Pinpoint the cell where the given text exists, returning its [x, y] midpoint coordinate. 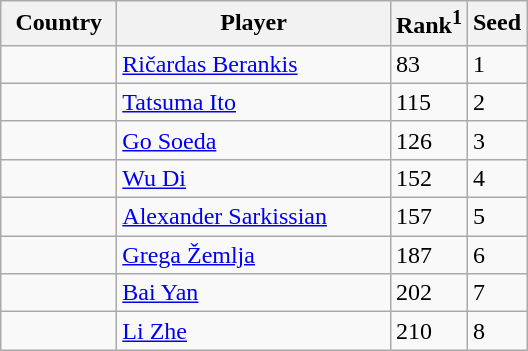
4 [496, 178]
Go Soeda [254, 140]
5 [496, 217]
157 [428, 217]
7 [496, 293]
8 [496, 331]
1 [496, 64]
2 [496, 102]
Seed [496, 24]
Ričardas Berankis [254, 64]
Li Zhe [254, 331]
187 [428, 255]
Rank1 [428, 24]
Tatsuma Ito [254, 102]
Country [59, 24]
152 [428, 178]
Alexander Sarkissian [254, 217]
Wu Di [254, 178]
6 [496, 255]
Bai Yan [254, 293]
3 [496, 140]
115 [428, 102]
126 [428, 140]
83 [428, 64]
210 [428, 331]
Player [254, 24]
Grega Žemlja [254, 255]
202 [428, 293]
